Determine the (x, y) coordinate at the center of the cell enclosing the given text.  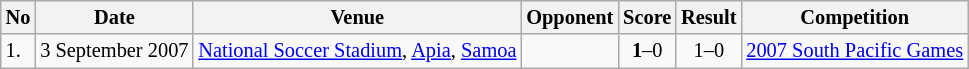
National Soccer Stadium, Apia, Samoa (357, 51)
Date (114, 17)
Venue (357, 17)
Score (647, 17)
3 September 2007 (114, 51)
Opponent (570, 17)
2007 South Pacific Games (854, 51)
Result (708, 17)
Competition (854, 17)
1. (18, 51)
No (18, 17)
